Detect which cell encompasses the target text, then output its [X, Y] center coordinate. 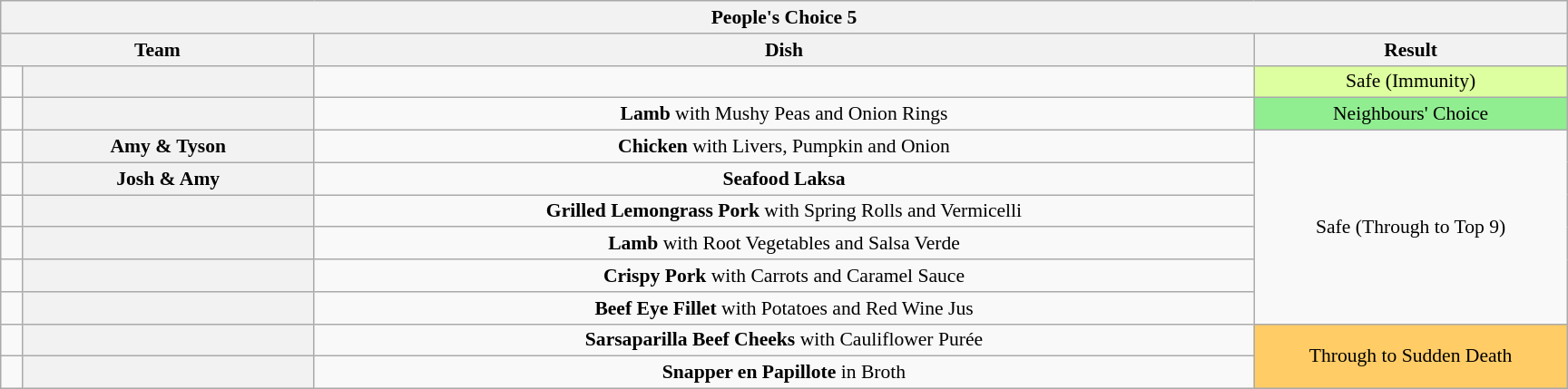
Safe (Through to Top 9) [1410, 228]
Result [1410, 50]
Neighbours' Choice [1410, 114]
Amy & Tyson [168, 147]
Sarsaparilla Beef Cheeks with Cauliflower Purée [784, 340]
Lamb with Mushy Peas and Onion Rings [784, 114]
Dish [784, 50]
Beef Eye Fillet with Potatoes and Red Wine Jus [784, 308]
Chicken with Livers, Pumpkin and Onion [784, 147]
Seafood Laksa [784, 179]
Lamb with Root Vegetables and Salsa Verde [784, 244]
Team [158, 50]
Grilled Lemongrass Pork with Spring Rolls and Vermicelli [784, 211]
People's Choice 5 [784, 17]
Safe (Immunity) [1410, 82]
Snapper en Papillote in Broth [784, 373]
Josh & Amy [168, 179]
Crispy Pork with Carrots and Caramel Sauce [784, 276]
Through to Sudden Death [1410, 355]
